Scan for the cell matching the given text and deliver its (X, Y) coordinate at center. 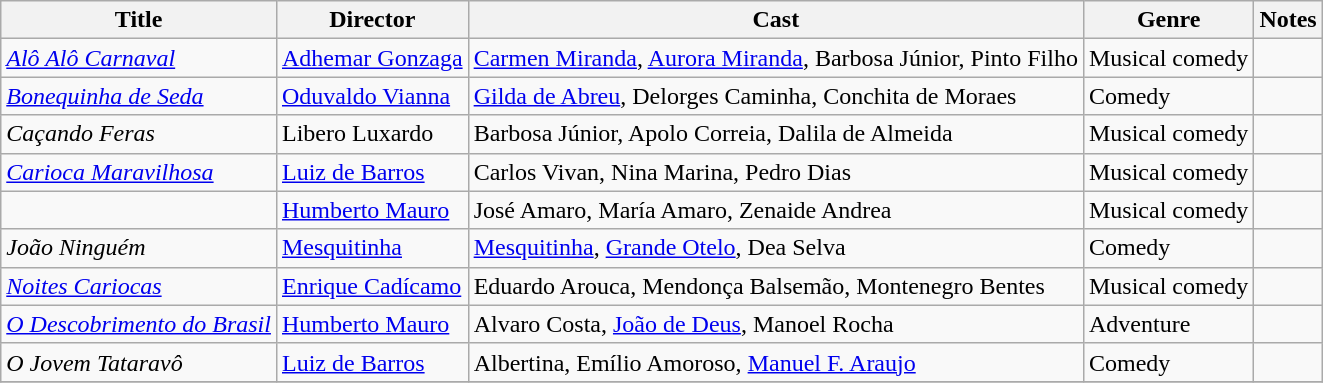
O Descobrimento do Brasil (139, 324)
Cast (776, 20)
Oduvaldo Vianna (372, 96)
Adhemar Gonzaga (372, 58)
Barbosa Júnior, Apolo Correia, Dalila de Almeida (776, 134)
Alô Alô Carnaval (139, 58)
Carmen Miranda, Aurora Miranda, Barbosa Júnior, Pinto Filho (776, 58)
Caçando Feras (139, 134)
Genre (1168, 20)
Director (372, 20)
Carioca Maravilhosa (139, 172)
Enrique Cadícamo (372, 286)
João Ninguém (139, 248)
Albertina, Emílio Amoroso, Manuel F. Araujo (776, 362)
Mesquitinha (372, 248)
José Amaro, María Amaro, Zenaide Andrea (776, 210)
Bonequinha de Seda (139, 96)
Title (139, 20)
Gilda de Abreu, Delorges Caminha, Conchita de Moraes (776, 96)
Alvaro Costa, João de Deus, Manoel Rocha (776, 324)
Libero Luxardo (372, 134)
O Jovem Tataravô (139, 362)
Eduardo Arouca, Mendonça Balsemão, Montenegro Bentes (776, 286)
Mesquitinha, Grande Otelo, Dea Selva (776, 248)
Carlos Vivan, Nina Marina, Pedro Dias (776, 172)
Noites Cariocas (139, 286)
Notes (1288, 20)
Adventure (1168, 324)
